Provide the (X, Y) coordinate of the cell's center where the given text is located.  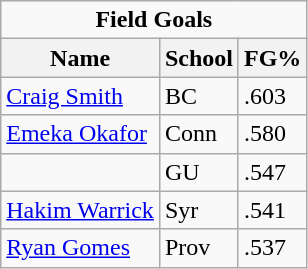
School (198, 58)
.541 (272, 210)
Hakim Warrick (80, 210)
.603 (272, 96)
Name (80, 58)
Emeka Okafor (80, 134)
Syr (198, 210)
Field Goals (154, 20)
Prov (198, 248)
.547 (272, 172)
.580 (272, 134)
GU (198, 172)
FG% (272, 58)
.537 (272, 248)
Craig Smith (80, 96)
Conn (198, 134)
Ryan Gomes (80, 248)
BC (198, 96)
